Provide the [x, y] coordinate of the cell's center where the given text is located.  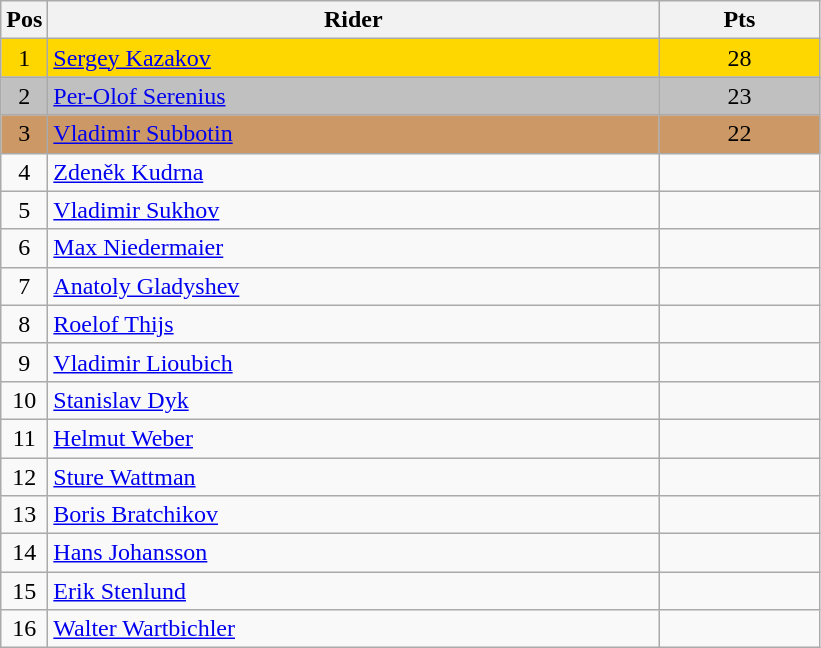
Anatoly Gladyshev [354, 286]
22 [740, 134]
Per-Olof Serenius [354, 96]
Vladimir Sukhov [354, 210]
13 [24, 515]
Roelof Thijs [354, 324]
4 [24, 172]
Stanislav Dyk [354, 400]
Walter Wartbichler [354, 629]
14 [24, 553]
Pts [740, 20]
Hans Johansson [354, 553]
Sture Wattman [354, 477]
Erik Stenlund [354, 591]
12 [24, 477]
Helmut Weber [354, 438]
Vladimir Lioubich [354, 362]
Vladimir Subbotin [354, 134]
28 [740, 58]
Pos [24, 20]
1 [24, 58]
9 [24, 362]
Max Niedermaier [354, 248]
5 [24, 210]
16 [24, 629]
15 [24, 591]
3 [24, 134]
2 [24, 96]
23 [740, 96]
Rider [354, 20]
Zdeněk Kudrna [354, 172]
Sergey Kazakov [354, 58]
11 [24, 438]
8 [24, 324]
Boris Bratchikov [354, 515]
6 [24, 248]
10 [24, 400]
7 [24, 286]
